Scan for the cell matching the given text and deliver its [X, Y] coordinate at center. 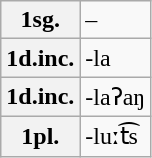
-la [116, 58]
-laʔaŋ [116, 97]
-luːt͡s [116, 136]
– [116, 20]
1pl. [40, 136]
1sg. [40, 20]
